Search for the cell housing the specified text and yield its [X, Y] center coordinate. 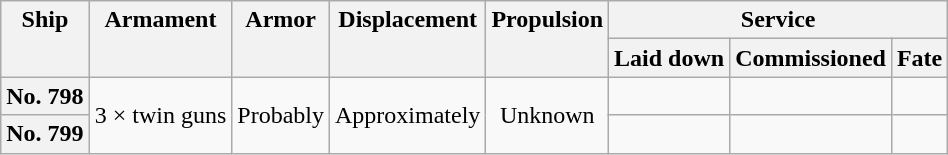
Unknown [548, 115]
Service [778, 20]
Fate [919, 58]
Displacement [408, 39]
3 × twin guns [160, 115]
Laid down [670, 58]
Propulsion [548, 39]
Ship [45, 39]
Probably [281, 115]
No. 799 [45, 134]
No. 798 [45, 96]
Commissioned [811, 58]
Armament [160, 39]
Approximately [408, 115]
Armor [281, 39]
